Scan for the cell matching the given text and deliver its [X, Y] coordinate at center. 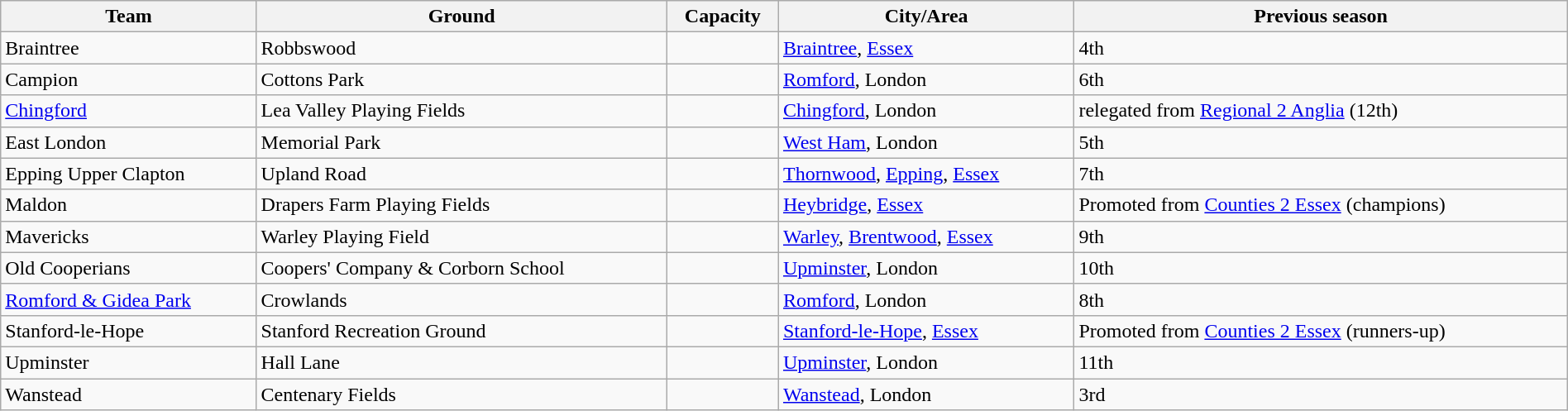
7th [1321, 174]
Chingford, London [926, 111]
Promoted from Counties 2 Essex (runners-up) [1321, 331]
5th [1321, 142]
9th [1321, 237]
Epping Upper Clapton [129, 174]
Robbswood [461, 48]
Team [129, 17]
Mavericks [129, 237]
Maldon [129, 205]
Upminster [129, 362]
Stanford Recreation Ground [461, 331]
Thornwood, Epping, Essex [926, 174]
Heybridge, Essex [926, 205]
West Ham, London [926, 142]
3rd [1321, 394]
Stanford-le-Hope, Essex [926, 331]
Stanford-le-Hope [129, 331]
Cottons Park [461, 79]
Lea Valley Playing Fields [461, 111]
Drapers Farm Playing Fields [461, 205]
relegated from Regional 2 Anglia (12th) [1321, 111]
City/Area [926, 17]
4th [1321, 48]
Ground [461, 17]
Capacity [723, 17]
Campion [129, 79]
Wanstead [129, 394]
Braintree, Essex [926, 48]
Braintree [129, 48]
Centenary Fields [461, 394]
Warley, Brentwood, Essex [926, 237]
Crowlands [461, 299]
East London [129, 142]
10th [1321, 268]
Warley Playing Field [461, 237]
11th [1321, 362]
Memorial Park [461, 142]
Promoted from Counties 2 Essex (champions) [1321, 205]
Previous season [1321, 17]
Chingford [129, 111]
Romford & Gidea Park [129, 299]
Hall Lane [461, 362]
8th [1321, 299]
Upland Road [461, 174]
Coopers' Company & Corborn School [461, 268]
Wanstead, London [926, 394]
6th [1321, 79]
Old Cooperians [129, 268]
